For the text-containing cell, return its midpoint in [X, Y] coordinate format. 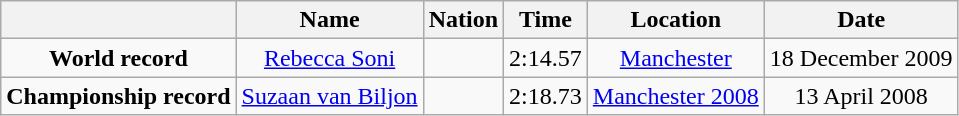
Date [861, 20]
2:18.73 [546, 96]
World record [118, 58]
13 April 2008 [861, 96]
Rebecca Soni [330, 58]
Manchester 2008 [676, 96]
18 December 2009 [861, 58]
Championship record [118, 96]
Nation [463, 20]
2:14.57 [546, 58]
Time [546, 20]
Location [676, 20]
Manchester [676, 58]
Name [330, 20]
Suzaan van Biljon [330, 96]
